From the cell containing the given text, extract its center point as [X, Y] coordinate. 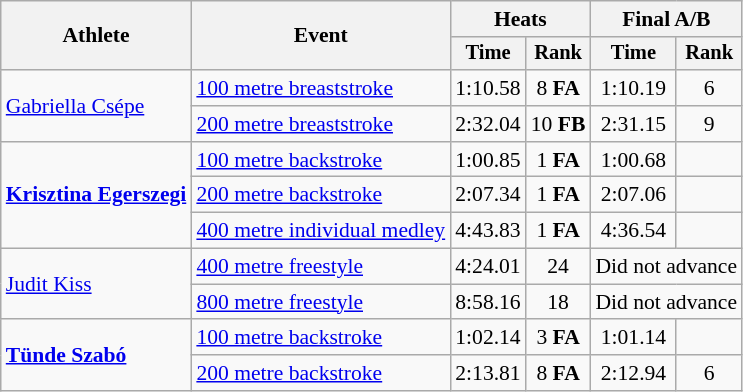
4:43.83 [488, 231]
2:32.04 [488, 124]
400 metre freestyle [320, 267]
Gabriella Csépe [96, 106]
1:01.14 [633, 338]
Athlete [96, 36]
2:07.06 [633, 195]
18 [558, 302]
4:36.54 [633, 231]
1:10.58 [488, 88]
8:58.16 [488, 302]
1:00.85 [488, 160]
Heats [520, 19]
10 FB [558, 124]
800 metre freestyle [320, 302]
Tünde Szabó [96, 356]
4:24.01 [488, 267]
2:12.94 [633, 373]
Judit Kiss [96, 284]
Final A/B [666, 19]
24 [558, 267]
2:13.81 [488, 373]
200 metre breaststroke [320, 124]
3 FA [558, 338]
Krisztina Egerszegi [96, 196]
2:07.34 [488, 195]
1:00.68 [633, 160]
Event [320, 36]
1:10.19 [633, 88]
400 metre individual medley [320, 231]
2:31.15 [633, 124]
100 metre breaststroke [320, 88]
1:02.14 [488, 338]
9 [709, 124]
